Detect which cell encompasses the target text, then output its (X, Y) center coordinate. 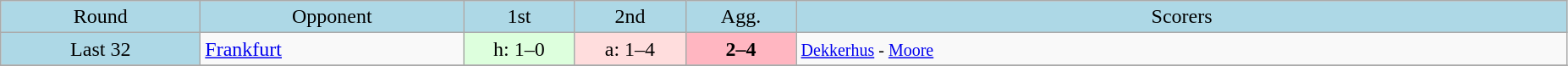
Agg. (741, 17)
Round (101, 17)
Last 32 (101, 49)
2–4 (741, 49)
Scorers (1181, 17)
1st (520, 17)
2nd (630, 17)
a: 1–4 (630, 49)
Frankfurt (332, 49)
Dekkerhus - Moore (1181, 49)
Opponent (332, 17)
h: 1–0 (520, 49)
